Return [X, Y] of the center of cell containing provided text 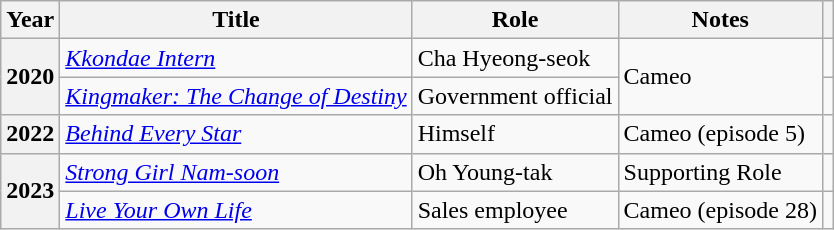
Cha Hyeong-seok [515, 58]
Title [236, 20]
Cameo (episode 5) [720, 134]
Government official [515, 96]
Year [30, 20]
Live Your Own Life [236, 210]
2020 [30, 77]
Strong Girl Nam-soon [236, 172]
2022 [30, 134]
Himself [515, 134]
Kingmaker: The Change of Destiny [236, 96]
Notes [720, 20]
Sales employee [515, 210]
Kkondae Intern [236, 58]
Cameo [720, 77]
Supporting Role [720, 172]
Role [515, 20]
2023 [30, 191]
Oh Young-tak [515, 172]
Cameo (episode 28) [720, 210]
Behind Every Star [236, 134]
